For the text-containing cell, return its midpoint in [x, y] coordinate format. 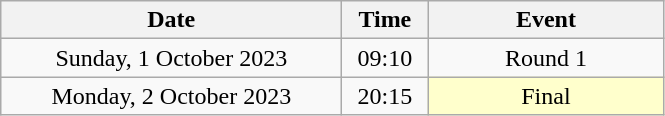
Time [385, 20]
Round 1 [546, 58]
20:15 [385, 96]
Final [546, 96]
Date [172, 20]
Sunday, 1 October 2023 [172, 58]
Event [546, 20]
09:10 [385, 58]
Monday, 2 October 2023 [172, 96]
